Find where the given text appears and provide that cell's center as [X, Y] coordinate. 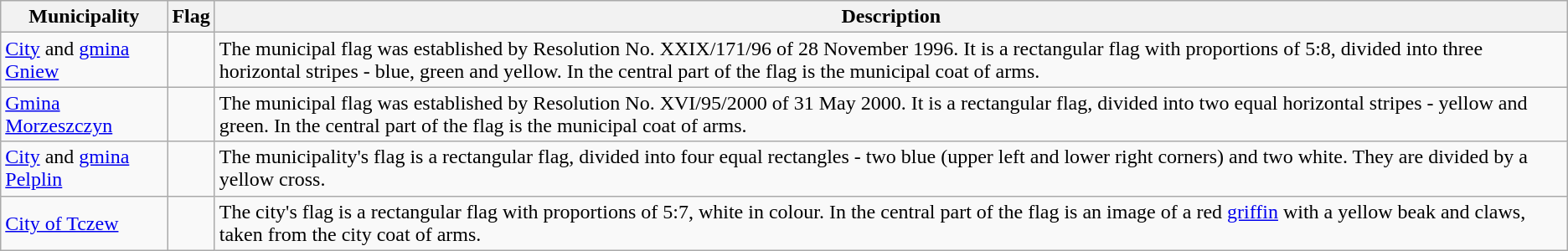
City and gmina Pelplin [84, 169]
Municipality [84, 17]
Gmina Morzeszczyn [84, 114]
City of Tczew [84, 223]
Flag [191, 17]
Description [891, 17]
City and gmina Gniew [84, 60]
